Return [x, y] of the center of cell containing provided text 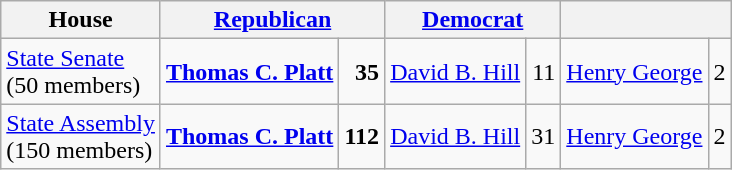
Republican [272, 20]
11 [544, 72]
112 [362, 136]
31 [544, 136]
Democrat [473, 20]
House [81, 20]
35 [362, 72]
State Assembly (150 members) [81, 136]
State Senate (50 members) [81, 72]
